Determine the (x, y) coordinate at the center of the cell enclosing the given text.  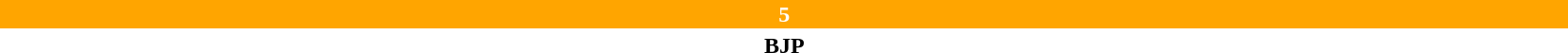
5 (784, 14)
